Find where the given text appears and provide that cell's center as [X, Y] coordinate. 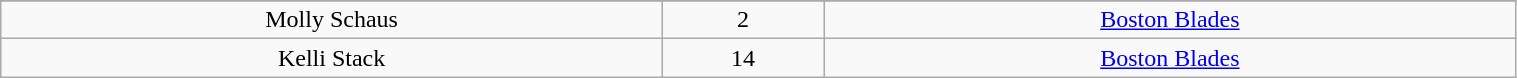
Kelli Stack [332, 58]
Molly Schaus [332, 20]
2 [742, 20]
14 [742, 58]
